Return [X, Y] of the center of cell containing provided text 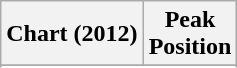
Chart (2012) [72, 34]
PeakPosition [190, 34]
